From the cell containing the given text, extract its center point as [X, Y] coordinate. 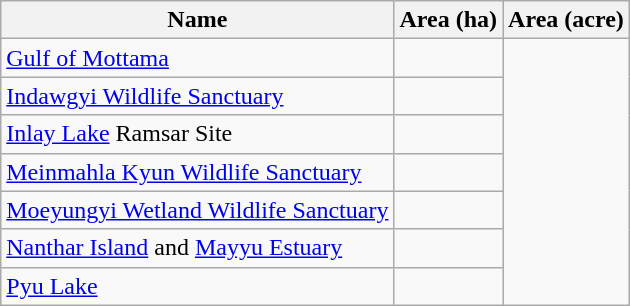
Indawgyi Wildlife Sanctuary [198, 96]
Name [198, 20]
Meinmahla Kyun Wildlife Sanctuary [198, 172]
Gulf of Mottama [198, 58]
Pyu Lake [198, 286]
Area (acre) [566, 20]
Area (ha) [448, 20]
Moeyungyi Wetland Wildlife Sanctuary [198, 210]
Inlay Lake Ramsar Site [198, 134]
Nanthar Island and Mayyu Estuary [198, 248]
